Pinpoint the cell where the given text exists, returning its (X, Y) midpoint coordinate. 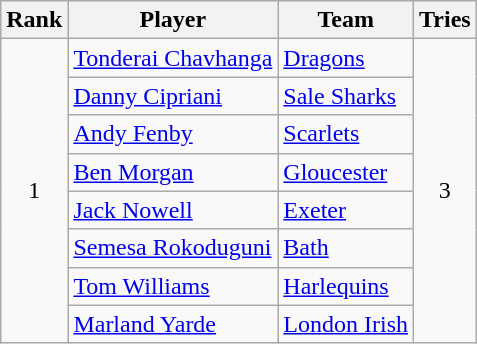
Sale Sharks (346, 96)
Exeter (346, 210)
Bath (346, 248)
Semesa Rokoduguni (173, 248)
Harlequins (346, 286)
1 (34, 191)
Ben Morgan (173, 172)
Scarlets (346, 134)
3 (446, 191)
Dragons (346, 58)
Rank (34, 20)
Jack Nowell (173, 210)
London Irish (346, 324)
Tom Williams (173, 286)
Player (173, 20)
Tries (446, 20)
Gloucester (346, 172)
Team (346, 20)
Andy Fenby (173, 134)
Marland Yarde (173, 324)
Danny Cipriani (173, 96)
Tonderai Chavhanga (173, 58)
